Search for the cell housing the specified text and yield its [x, y] center coordinate. 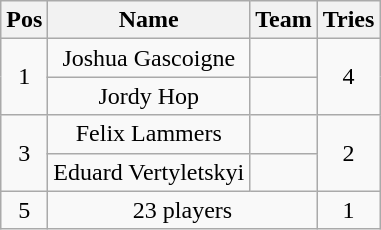
Name [149, 20]
Jordy Hop [149, 96]
3 [24, 153]
2 [348, 153]
Tries [348, 20]
Eduard Vertyletskyi [149, 172]
Pos [24, 20]
Felix Lammers [149, 134]
Joshua Gascoigne [149, 58]
5 [24, 210]
4 [348, 77]
Team [284, 20]
23 players [182, 210]
